Provide the (x, y) coordinate of the cell's center where the given text is located.  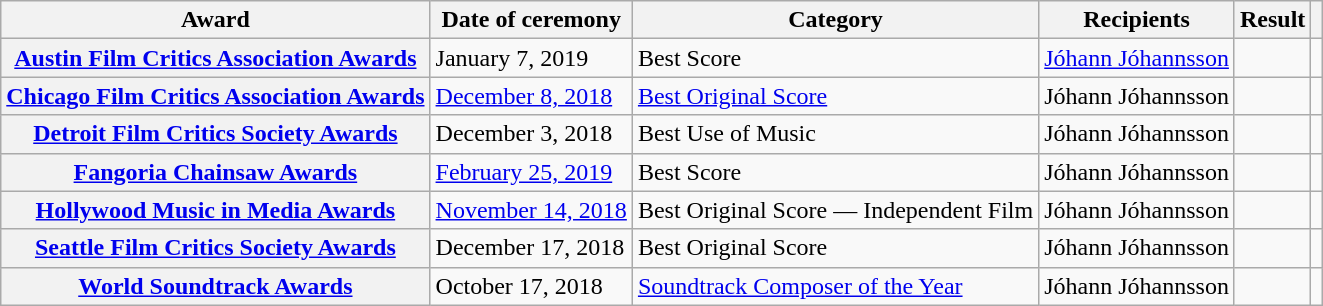
Result (1272, 20)
Best Original Score — Independent Film (835, 210)
Award (216, 20)
Seattle Film Critics Society Awards (216, 248)
November 14, 2018 (531, 210)
Hollywood Music in Media Awards (216, 210)
Recipients (1137, 20)
October 17, 2018 (531, 286)
Fangoria Chainsaw Awards (216, 172)
Soundtrack Composer of the Year (835, 286)
Category (835, 20)
January 7, 2019 (531, 58)
Date of ceremony (531, 20)
Austin Film Critics Association Awards (216, 58)
February 25, 2019 (531, 172)
Best Use of Music (835, 134)
December 17, 2018 (531, 248)
Chicago Film Critics Association Awards (216, 96)
December 8, 2018 (531, 96)
December 3, 2018 (531, 134)
World Soundtrack Awards (216, 286)
Detroit Film Critics Society Awards (216, 134)
